Return the (x, y) coordinate for the center point of the cell that contains the specified text.  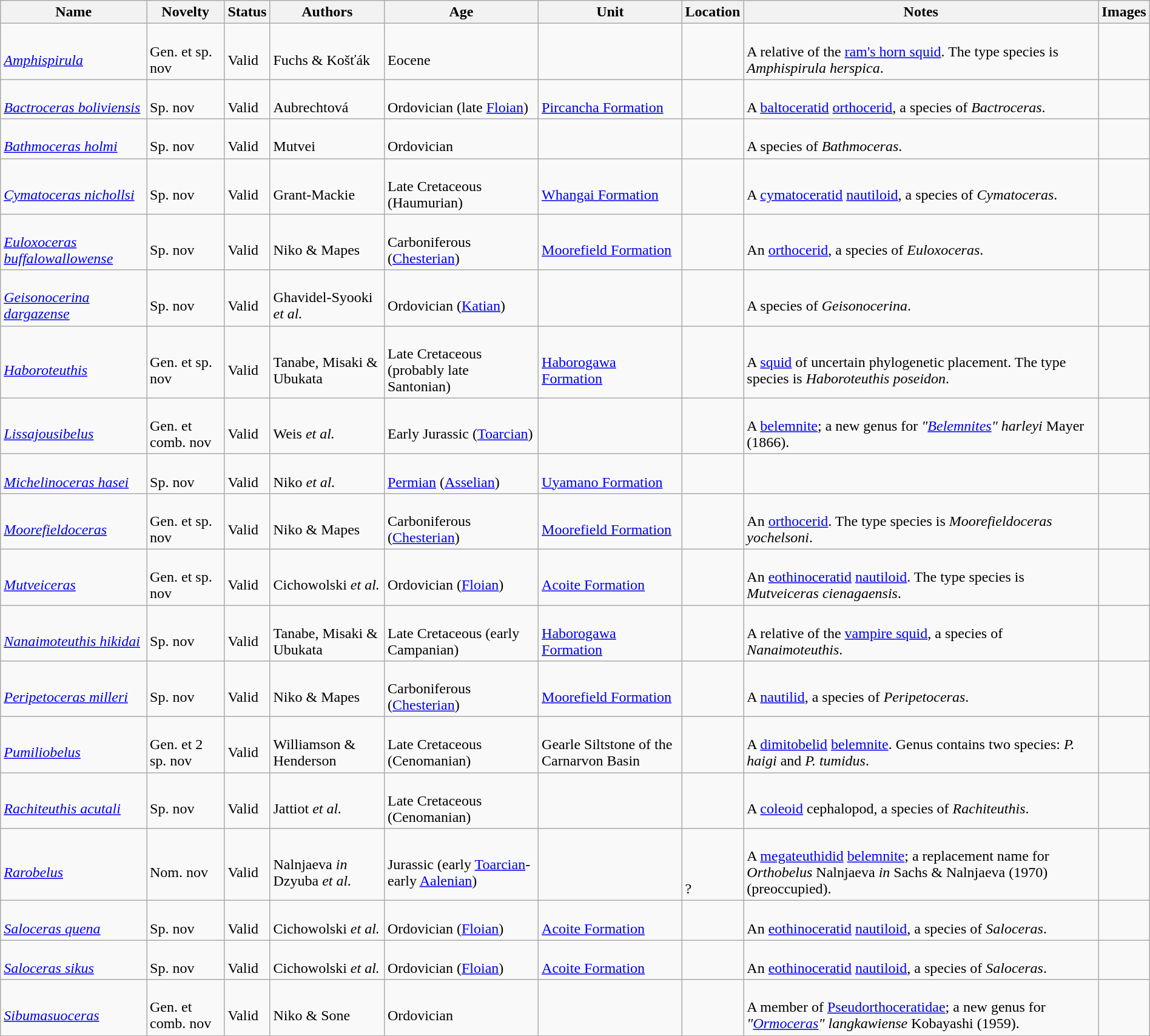
Age (461, 12)
A coleoid cephalopod, a species of Rachiteuthis. (921, 801)
Peripetoceras milleri (74, 689)
An eothinoceratid nautiloid. The type species is Mutveiceras cienagaensis. (921, 577)
A relative of the vampire squid, a species of Nanaimoteuthis. (921, 633)
Permian (Asselian) (461, 473)
Authors (328, 12)
Ordovician (Katian) (461, 298)
Location (713, 12)
A megateuthidid belemnite; a replacement name for Orthobelus Nalnjaeva in Sachs & Nalnjaeva (1970) (preoccupied). (921, 865)
Euloxoceras buffalowallowense (74, 242)
Notes (921, 12)
Haboroteuthis (74, 362)
Images (1124, 12)
Sibumasuoceras (74, 1007)
Name (74, 12)
Mutveiceras (74, 577)
Nalnjaeva in Dzyuba et al. (328, 865)
Gearle Siltstone of the Carnarvon Basin (610, 745)
Niko et al. (328, 473)
Saloceras quena (74, 921)
Late Cretaceous (probably late Santonian) (461, 362)
Rachiteuthis acutali (74, 801)
Bathmoceras holmi (74, 138)
A dimitobelid belemnite. Genus contains two species: P. haigi and P. tumidus. (921, 745)
A nautilid, a species of Peripetoceras. (921, 689)
Late Cretaceous (early Campanian) (461, 633)
Uyamano Formation (610, 473)
Ordovician (late Floian) (461, 99)
Fuchs & Košťák (328, 52)
Weis et al. (328, 426)
Pumiliobelus (74, 745)
Whangai Formation (610, 186)
Mutvei (328, 138)
Status (247, 12)
A baltoceratid orthocerid, a species of Bactroceras. (921, 99)
Geisonocerina dargazense (74, 298)
Late Cretaceous (Haumurian) (461, 186)
Cymatoceras nichollsi (74, 186)
Grant-Mackie (328, 186)
Lissajousibelus (74, 426)
A relative of the ram's horn squid. The type species is Amphispirula herspica. (921, 52)
A squid of uncertain phylogenetic placement. The type species is Haboroteuthis poseidon. (921, 362)
An orthocerid. The type species is Moorefieldoceras yochelsoni. (921, 521)
Eocene (461, 52)
Nom. nov (186, 865)
Moorefieldoceras (74, 521)
? (713, 865)
Aubrechtová (328, 99)
Amphispirula (74, 52)
A belemnite; a new genus for "Belemnites" harleyi Mayer (1866). (921, 426)
Michelinoceras hasei (74, 473)
Williamson & Henderson (328, 745)
Rarobelus (74, 865)
Pircancha Formation (610, 99)
Novelty (186, 12)
A cymatoceratid nautiloid, a species of Cymatoceras. (921, 186)
Jattiot et al. (328, 801)
Bactroceras boliviensis (74, 99)
Unit (610, 12)
Early Jurassic (Toarcian) (461, 426)
Jurassic (early Toarcian-early Aalenian) (461, 865)
A species of Bathmoceras. (921, 138)
Niko & Sone (328, 1007)
A species of Geisonocerina. (921, 298)
Nanaimoteuthis hikidai (74, 633)
An orthocerid, a species of Euloxoceras. (921, 242)
Gen. et 2 sp. nov (186, 745)
Saloceras sikus (74, 960)
Ghavidel-Syooki et al. (328, 298)
A member of Pseudorthoceratidae; a new genus for "Ormoceras" langkawiense Kobayashi (1959). (921, 1007)
